Identify which cell holds the provided text, then report its [x, y] central coordinate. 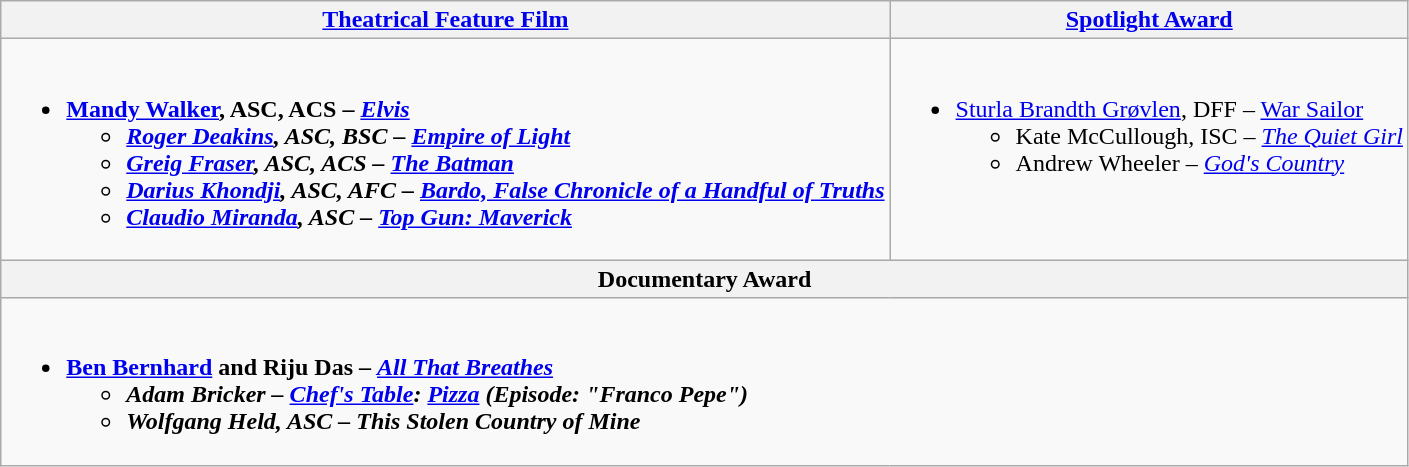
Spotlight Award [1149, 20]
Documentary Award [705, 279]
Sturla Brandth Grøvlen, DFF – War SailorKate McCullough, ISC – The Quiet GirlAndrew Wheeler – God's Country [1149, 150]
Theatrical Feature Film [446, 20]
